Output the (X, Y) coordinate of the center of the cell containing the given text.  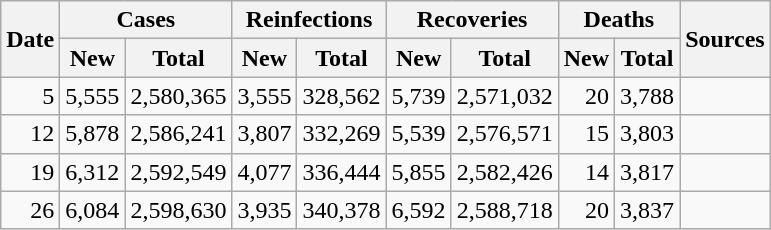
3,817 (648, 172)
19 (30, 172)
2,598,630 (178, 210)
4,077 (264, 172)
2,576,571 (504, 134)
6,084 (92, 210)
Deaths (618, 20)
5 (30, 96)
3,555 (264, 96)
12 (30, 134)
Reinfections (309, 20)
336,444 (342, 172)
2,588,718 (504, 210)
328,562 (342, 96)
6,312 (92, 172)
340,378 (342, 210)
2,580,365 (178, 96)
3,788 (648, 96)
26 (30, 210)
3,803 (648, 134)
5,555 (92, 96)
5,539 (418, 134)
15 (586, 134)
Recoveries (472, 20)
5,739 (418, 96)
332,269 (342, 134)
14 (586, 172)
3,837 (648, 210)
2,582,426 (504, 172)
2,571,032 (504, 96)
6,592 (418, 210)
Sources (726, 39)
5,878 (92, 134)
Cases (146, 20)
Date (30, 39)
3,807 (264, 134)
2,586,241 (178, 134)
2,592,549 (178, 172)
3,935 (264, 210)
5,855 (418, 172)
